Identify which cell holds the provided text, then report its (X, Y) central coordinate. 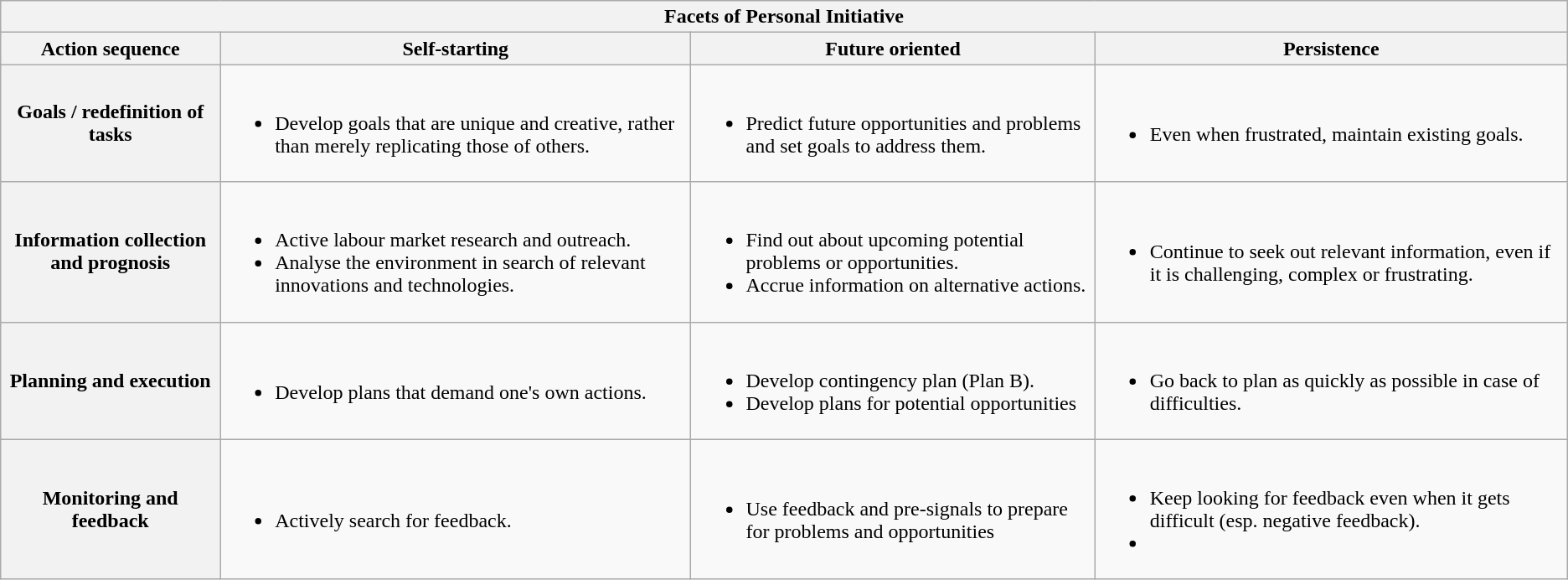
Go back to plan as quickly as possible in case of difficulties. (1331, 381)
Persistence (1331, 49)
Information collection and prognosis (111, 251)
Planning and execution (111, 381)
Develop plans that demand one's own actions. (456, 381)
Even when frustrated, maintain existing goals. (1331, 123)
Future oriented (893, 49)
Monitoring and feedback (111, 510)
Goals / redefinition of tasks (111, 123)
Keep looking for feedback even when it gets difficult (esp. negative feedback). (1331, 510)
Use feedback and pre-signals to prepare for problems and opportunities (893, 510)
Facets of Personal Initiative (784, 17)
Actively search for feedback. (456, 510)
Predict future opportunities and problems and set goals to address them. (893, 123)
Develop goals that are unique and creative, rather than merely replicating those of others. (456, 123)
Action sequence (111, 49)
Continue to seek out relevant information, even if it is challenging, complex or frustrating. (1331, 251)
Develop contingency plan (Plan B).Develop plans for potential opportunities (893, 381)
Find out about upcoming potential problems or opportunities.Accrue information on alternative actions. (893, 251)
Active labour market research and outreach.Analyse the environment in search of relevant innovations and technologies. (456, 251)
Self-starting (456, 49)
